Identify which cell holds the provided text, then report its (X, Y) central coordinate. 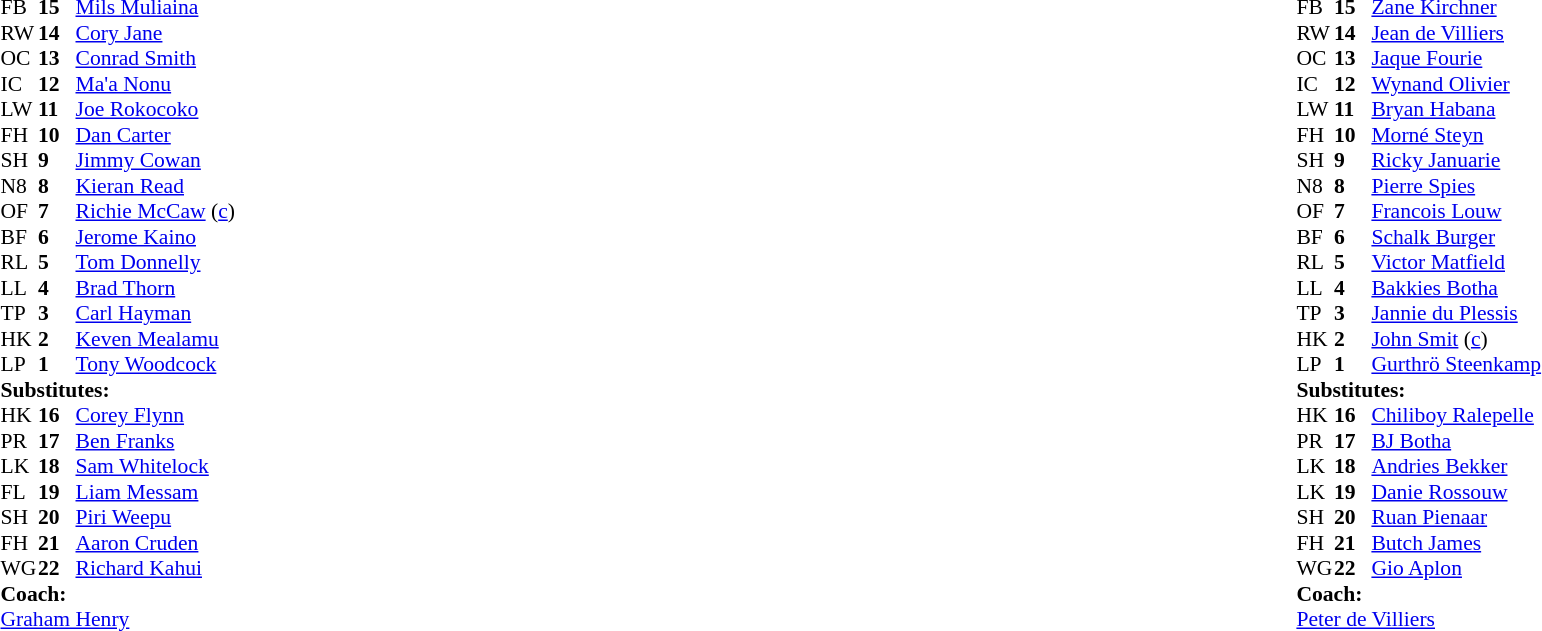
Carl Hayman (156, 313)
Gurthrö Steenkamp (1456, 365)
Jerome Kaino (156, 237)
BJ Botha (1456, 441)
Ricky Januarie (1456, 161)
Ben Franks (156, 441)
Victor Matfield (1456, 263)
Pierre Spies (1456, 186)
Danie Rossouw (1456, 492)
Francois Louw (1456, 211)
Richard Kahui (156, 569)
Jaque Fourie (1456, 59)
FL (19, 492)
Ma'a Nonu (156, 84)
Schalk Burger (1456, 237)
Piri Weepu (156, 517)
Jannie du Plessis (1456, 313)
Sam Whitelock (156, 467)
Keven Mealamu (156, 339)
John Smit (c) (1456, 339)
Richie McCaw (c) (156, 211)
Andries Bekker (1456, 467)
Jean de Villiers (1456, 33)
Brad Thorn (156, 288)
Butch James (1456, 543)
Morné Steyn (1456, 135)
Joe Rokocoko (156, 109)
Dan Carter (156, 135)
Bryan Habana (1456, 109)
Aaron Cruden (156, 543)
Conrad Smith (156, 59)
Tom Donnelly (156, 263)
Ruan Pienaar (1456, 517)
Corey Flynn (156, 415)
Kieran Read (156, 186)
Cory Jane (156, 33)
Liam Messam (156, 492)
Tony Woodcock (156, 365)
Wynand Olivier (1456, 84)
Bakkies Botha (1456, 288)
Gio Aplon (1456, 569)
Jimmy Cowan (156, 161)
Chiliboy Ralepelle (1456, 415)
